Determine the (X, Y) coordinate at the center of the cell enclosing the given text.  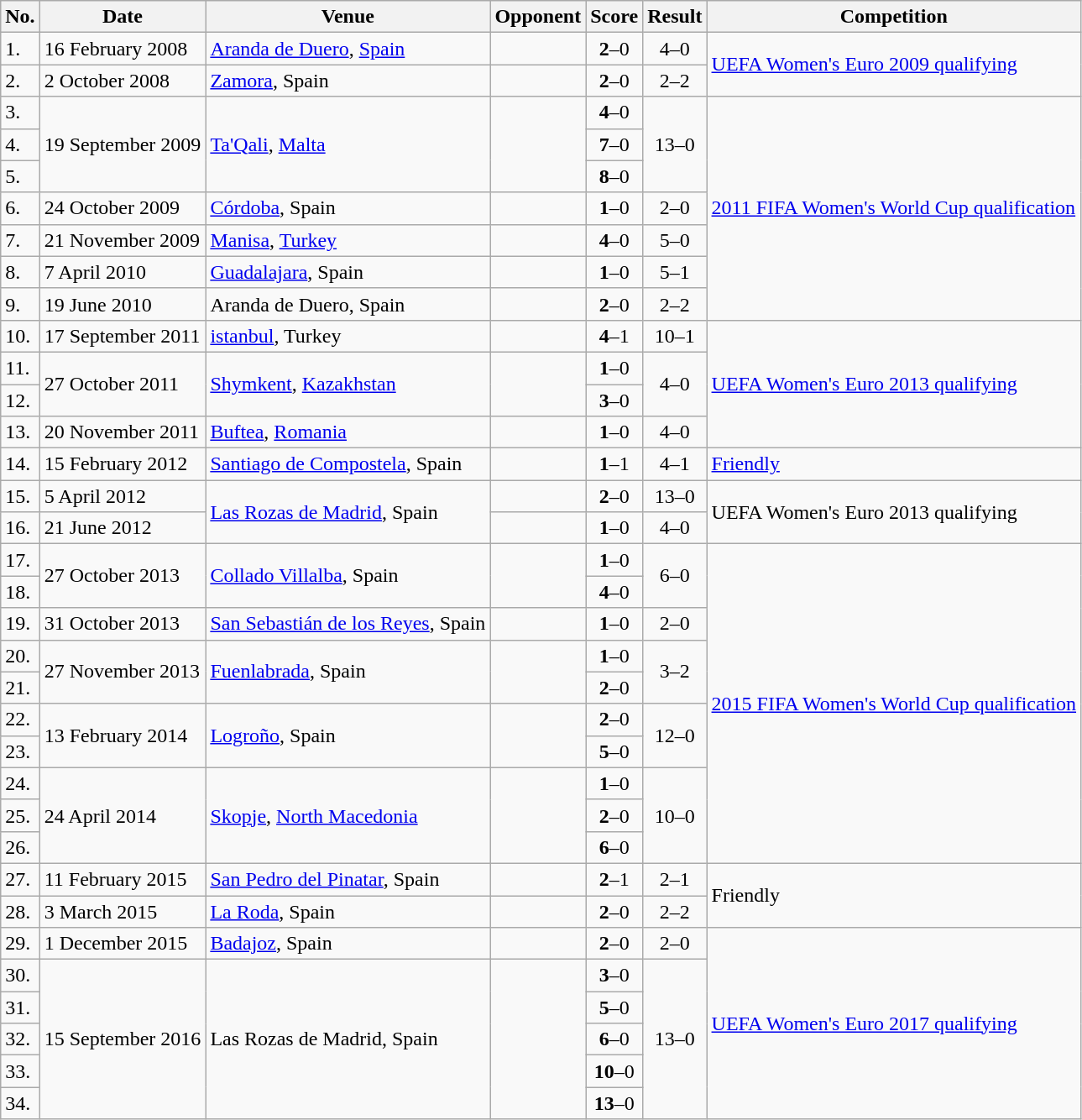
Competition (894, 17)
Logroño, Spain (348, 735)
15 February 2012 (123, 464)
10–1 (675, 336)
istanbul, Turkey (348, 336)
16 February 2008 (123, 49)
2011 FIFA Women's World Cup qualification (894, 208)
31. (20, 1007)
7 April 2010 (123, 272)
Guadalajara, Spain (348, 272)
Skopje, North Macedonia (348, 815)
31 October 2013 (123, 624)
13. (20, 432)
12–0 (675, 735)
14. (20, 464)
2015 FIFA Women's World Cup qualification (894, 704)
6. (20, 208)
19 September 2009 (123, 144)
5–1 (675, 272)
19 June 2010 (123, 304)
2 October 2008 (123, 81)
5 April 2012 (123, 496)
32. (20, 1039)
22. (20, 720)
13 February 2014 (123, 735)
30. (20, 976)
Venue (348, 17)
Collado Villalba, Spain (348, 576)
27 October 2011 (123, 384)
27 October 2013 (123, 576)
27. (20, 879)
Result (675, 17)
1. (20, 49)
10. (20, 336)
UEFA Women's Euro 2009 qualifying (894, 65)
4. (20, 144)
18. (20, 592)
24. (20, 783)
17. (20, 560)
21. (20, 688)
26. (20, 847)
16. (20, 528)
27 November 2013 (123, 672)
33. (20, 1071)
24 October 2009 (123, 208)
20 November 2011 (123, 432)
La Roda, Spain (348, 911)
San Sebastián de los Reyes, Spain (348, 624)
28. (20, 911)
20. (20, 656)
Zamora, Spain (348, 81)
11. (20, 368)
2. (20, 81)
5. (20, 176)
15. (20, 496)
25. (20, 815)
UEFA Women's Euro 2017 qualifying (894, 1023)
San Pedro del Pinatar, Spain (348, 879)
19. (20, 624)
24 April 2014 (123, 815)
12. (20, 400)
21 June 2012 (123, 528)
21 November 2009 (123, 240)
Fuenlabrada, Spain (348, 672)
Santiago de Compostela, Spain (348, 464)
34. (20, 1103)
Buftea, Romania (348, 432)
Shymkent, Kazakhstan (348, 384)
Badajoz, Spain (348, 944)
9. (20, 304)
17 September 2011 (123, 336)
Date (123, 17)
3. (20, 113)
3–2 (675, 672)
3 March 2015 (123, 911)
Ta'Qali, Malta (348, 144)
Córdoba, Spain (348, 208)
11 February 2015 (123, 879)
29. (20, 944)
Manisa, Turkey (348, 240)
7. (20, 240)
1–1 (614, 464)
Opponent (538, 17)
No. (20, 17)
8. (20, 272)
15 September 2016 (123, 1039)
23. (20, 751)
7–0 (614, 144)
Score (614, 17)
1 December 2015 (123, 944)
8–0 (614, 176)
